Extract the [X, Y] coordinate from the center of the cell holding the provided text.  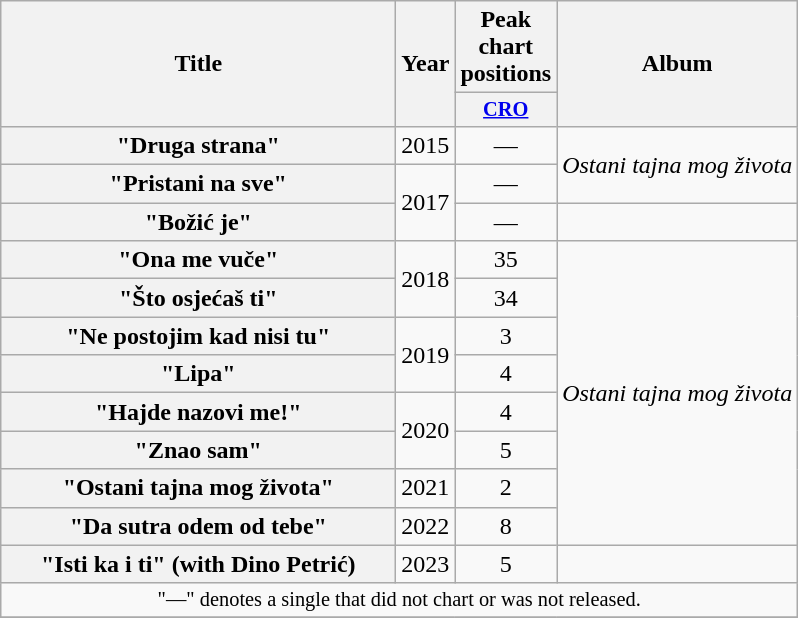
"Hajde nazovi me!" [198, 412]
Album [678, 64]
"Pristani na sve" [198, 184]
34 [506, 298]
"Znao sam" [198, 450]
"Ona me vuče" [198, 260]
2023 [426, 564]
2017 [426, 203]
"Druga strana" [198, 145]
2015 [426, 145]
2018 [426, 279]
"Što osjećaš ti" [198, 298]
8 [506, 526]
Year [426, 64]
Peak chart positions [506, 47]
2021 [426, 488]
"Božić je" [198, 222]
"Ostani tajna mog života" [198, 488]
2020 [426, 431]
Title [198, 64]
2 [506, 488]
"Isti ka i ti" (with Dino Petrić) [198, 564]
2022 [426, 526]
"Da sutra odem od tebe" [198, 526]
"—" denotes a single that did not chart or was not released. [400, 600]
"Ne postojim kad nisi tu" [198, 336]
"Lipa" [198, 374]
35 [506, 260]
CRO [506, 110]
2019 [426, 355]
3 [506, 336]
